For the text-containing cell, return its midpoint in [x, y] coordinate format. 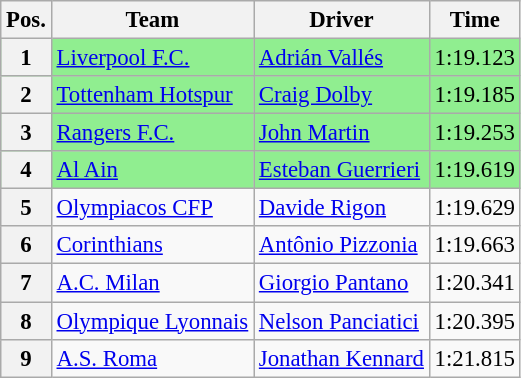
1 [26, 58]
1:19.253 [474, 133]
1:20.341 [474, 283]
A.C. Milan [152, 283]
1:19.619 [474, 170]
Jonathan Kennard [342, 358]
Liverpool F.C. [152, 58]
3 [26, 133]
Al Ain [152, 170]
Driver [342, 20]
1:21.815 [474, 358]
4 [26, 170]
Adrián Vallés [342, 58]
1:19.663 [474, 245]
Antônio Pizzonia [342, 245]
9 [26, 358]
Giorgio Pantano [342, 283]
Rangers F.C. [152, 133]
1:20.395 [474, 321]
Esteban Guerrieri [342, 170]
Time [474, 20]
Olympiacos CFP [152, 208]
Team [152, 20]
1:19.185 [474, 95]
Corinthians [152, 245]
Craig Dolby [342, 95]
Olympique Lyonnais [152, 321]
2 [26, 95]
1:19.123 [474, 58]
Pos. [26, 20]
5 [26, 208]
6 [26, 245]
John Martin [342, 133]
7 [26, 283]
Tottenham Hotspur [152, 95]
A.S. Roma [152, 358]
1:19.629 [474, 208]
Davide Rigon [342, 208]
Nelson Panciatici [342, 321]
8 [26, 321]
